Search for the cell housing the specified text and yield its (x, y) center coordinate. 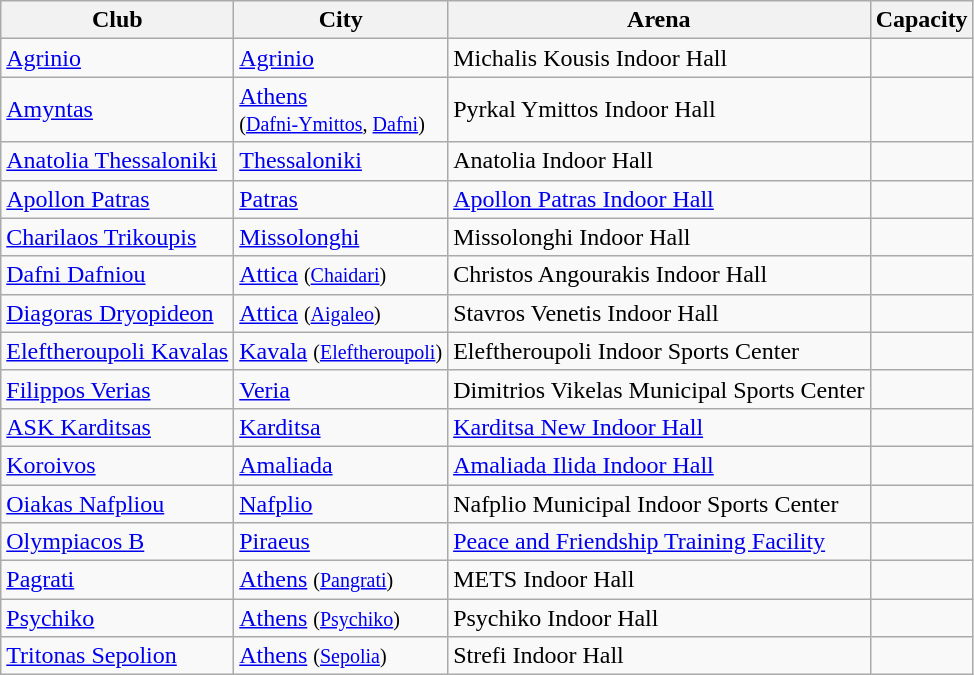
Psychiko (118, 618)
Arena (659, 20)
Tritonas Sepolion (118, 656)
Psychiko Indoor Hall (659, 618)
Amyntas (118, 110)
Karditsa (341, 427)
Charilaos Trikoupis (118, 237)
Peace and Friendship Training Facility (659, 542)
Eleftheroupoli Kavalas (118, 351)
Kavala (Eleftheroupoli) (341, 351)
Piraeus (341, 542)
Michalis Kousis Indoor Hall (659, 58)
METS Indoor Hall (659, 580)
Diagoras Dryopideon (118, 313)
Missolonghi Indoor Hall (659, 237)
Apollon Patras (118, 199)
Amaliada Ilida Indoor Hall (659, 465)
Koroivos (118, 465)
Nafplio Municipal Indoor Sports Center (659, 503)
Pagrati (118, 580)
Athens (Pangrati) (341, 580)
Thessaloniki (341, 161)
Dafni Dafniou (118, 275)
Olympiacos B (118, 542)
Stavros Venetis Indoor Hall (659, 313)
Dimitrios Vikelas Municipal Sports Center (659, 389)
Karditsa New Indoor Hall (659, 427)
Oiakas Nafpliou (118, 503)
Strefi Indoor Hall (659, 656)
Anatolia Indoor Hall (659, 161)
City (341, 20)
Athens (Sepolia) (341, 656)
Amaliada (341, 465)
Eleftheroupoli Indoor Sports Center (659, 351)
Athens (Psychiko) (341, 618)
Nafplio (341, 503)
Veria (341, 389)
Attica (Aigaleo) (341, 313)
Christos Angourakis Indoor Hall (659, 275)
Anatolia Thessaloniki (118, 161)
ASK Karditsas (118, 427)
Capacity (922, 20)
Apollon Patras Indoor Hall (659, 199)
Pyrkal Ymittos Indoor Hall (659, 110)
Attica (Chaidari) (341, 275)
Patras (341, 199)
Club (118, 20)
Missolonghi (341, 237)
Athens (Dafni-Ymittos, Dafni) (341, 110)
Filippos Verias (118, 389)
